Detect which cell encompasses the target text, then output its (x, y) center coordinate. 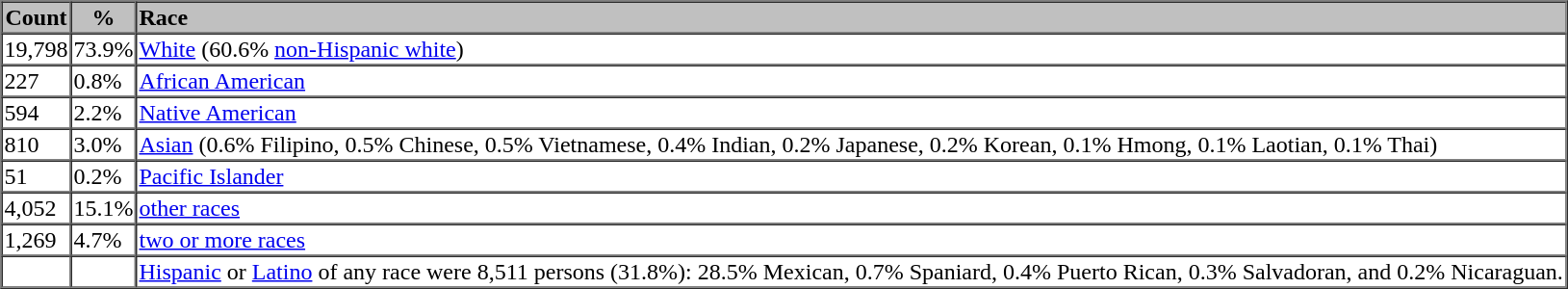
Pacific Islander (851, 175)
other races (851, 208)
4,052 (37, 208)
51 (37, 175)
Race (851, 17)
594 (37, 112)
3.0% (104, 144)
Hispanic or Latino of any race were 8,511 persons (31.8%): 28.5% Mexican, 0.7% Spaniard, 0.4% Puerto Rican, 0.3% Salvadoran, and 0.2% Nicaraguan. (851, 272)
Asian (0.6% Filipino, 0.5% Chinese, 0.5% Vietnamese, 0.4% Indian, 0.2% Japanese, 0.2% Korean, 0.1% Hmong, 0.1% Laotian, 0.1% Thai) (851, 144)
0.8% (104, 81)
0.2% (104, 175)
15.1% (104, 208)
two or more races (851, 239)
19,798 (37, 48)
227 (37, 81)
810 (37, 144)
Count (37, 17)
Native American (851, 112)
4.7% (104, 239)
African American (851, 81)
2.2% (104, 112)
1,269 (37, 239)
73.9% (104, 48)
White (60.6% non-Hispanic white) (851, 48)
% (104, 17)
